Return (X, Y) of the center of cell containing provided text 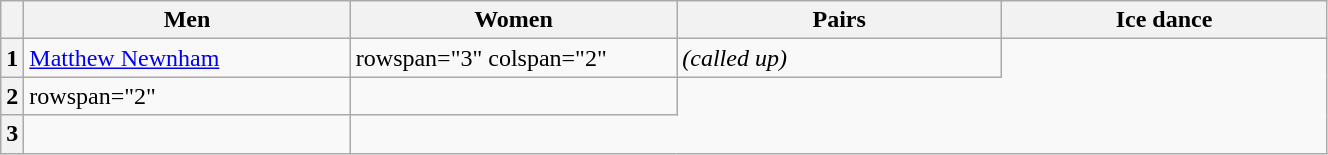
Pairs (840, 20)
Matthew Newnham (187, 58)
(called up) (840, 58)
2 (12, 96)
Ice dance (1164, 20)
Men (187, 20)
3 (12, 134)
1 (12, 58)
rowspan="3" colspan="2" (513, 58)
Women (513, 20)
rowspan="2" (187, 96)
